From the cell containing the given text, extract its center point as [x, y] coordinate. 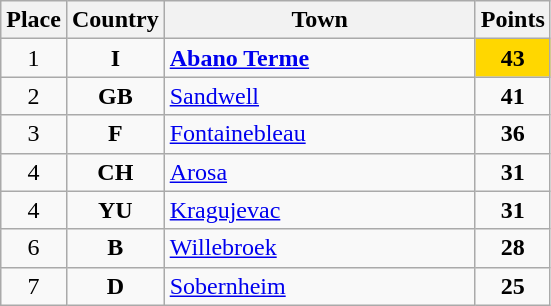
43 [512, 58]
25 [512, 286]
2 [34, 96]
GB [115, 96]
Willebroek [320, 248]
28 [512, 248]
CH [115, 172]
Sobernheim [320, 286]
B [115, 248]
Country [115, 20]
3 [34, 134]
Place [34, 20]
6 [34, 248]
36 [512, 134]
F [115, 134]
Sandwell [320, 96]
I [115, 58]
Arosa [320, 172]
Points [512, 20]
Abano Terme [320, 58]
7 [34, 286]
Kragujevac [320, 210]
Town [320, 20]
Fontainebleau [320, 134]
41 [512, 96]
D [115, 286]
1 [34, 58]
YU [115, 210]
